Extract the (x, y) coordinate from the center of the cell holding the provided text.  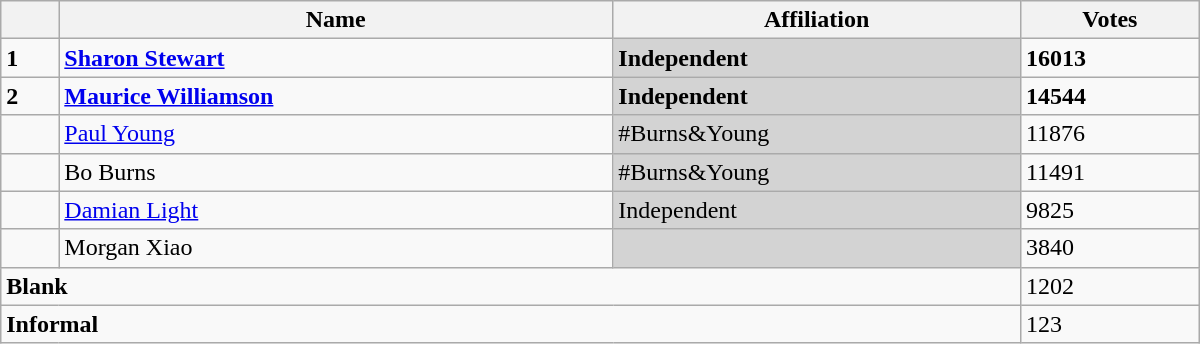
16013 (1110, 58)
Morgan Xiao (336, 248)
9825 (1110, 210)
2 (30, 96)
123 (1110, 324)
Paul Young (336, 134)
Bo Burns (336, 172)
Informal (511, 324)
1202 (1110, 286)
Votes (1110, 20)
1 (30, 58)
Blank (511, 286)
11491 (1110, 172)
14544 (1110, 96)
Affiliation (817, 20)
11876 (1110, 134)
Name (336, 20)
3840 (1110, 248)
Sharon Stewart (336, 58)
Maurice Williamson (336, 96)
Damian Light (336, 210)
